Pinpoint the cell where the given text exists, returning its (x, y) midpoint coordinate. 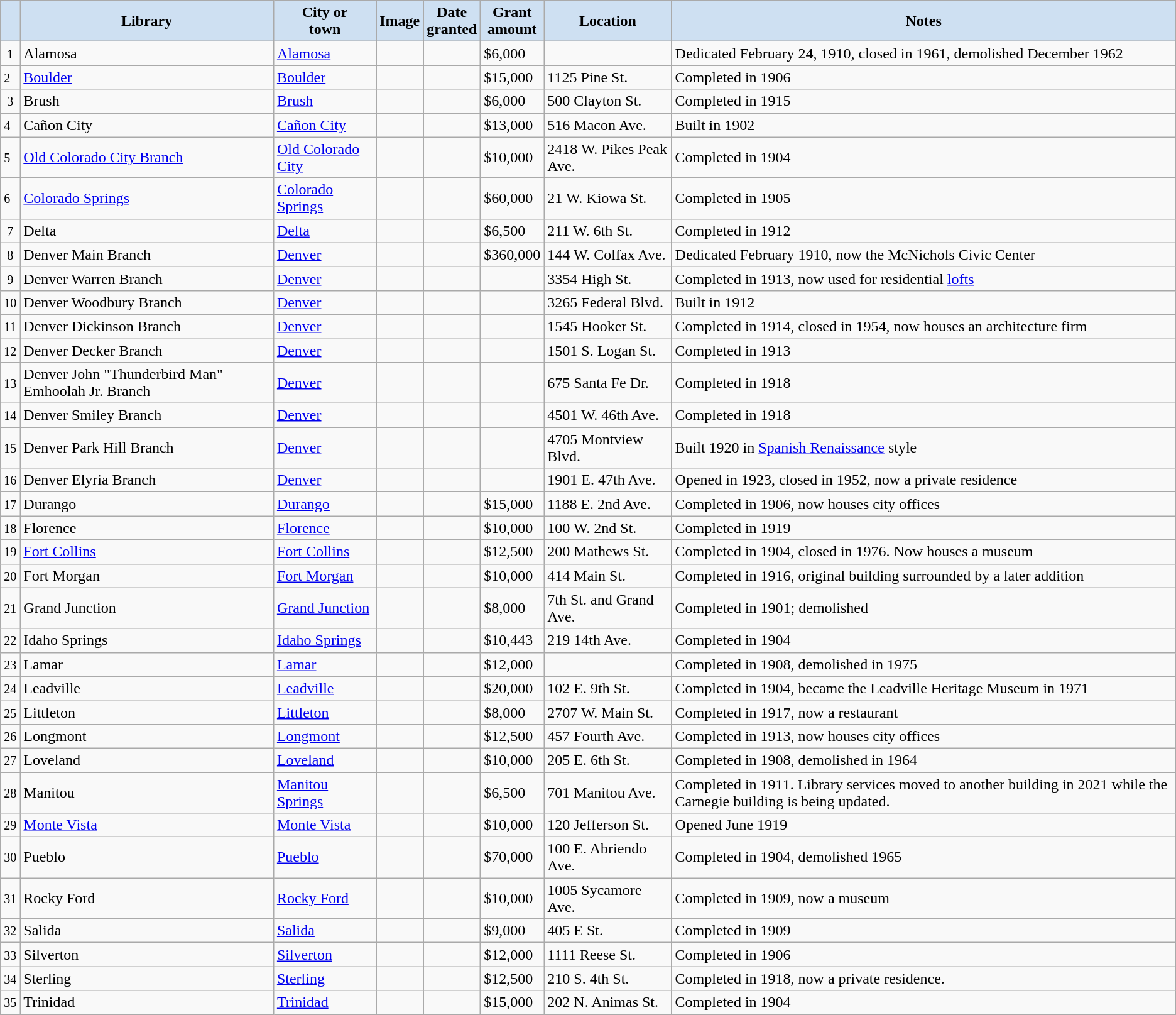
11 (10, 326)
Completed in 1912 (923, 231)
Completed in 1917, now a restaurant (923, 712)
Completed in 1915 (923, 101)
Completed in 1908, demolished in 1964 (923, 760)
17 (10, 504)
701 Manitou Ave. (608, 792)
34 (10, 979)
500 Clayton St. (608, 101)
Manitou (147, 792)
Denver Dickinson Branch (147, 326)
21 W. Kiowa St. (608, 199)
24 (10, 688)
16 (10, 480)
Old Colorado City (324, 157)
6 (10, 199)
30 (10, 857)
1188 E. 2nd Ave. (608, 504)
5 (10, 157)
205 E. 6th St. (608, 760)
1501 S. Logan St. (608, 350)
Location (608, 21)
7th St. and Grand Ave. (608, 608)
1 (10, 53)
210 S. 4th St. (608, 979)
Denver Woodbury Branch (147, 302)
Denver Elyria Branch (147, 480)
27 (10, 760)
14 (10, 415)
Opened in 1923, closed in 1952, now a private residence (923, 480)
Completed in 1906, now houses city offices (923, 504)
Denver Warren Branch (147, 278)
9 (10, 278)
Grantamount (513, 21)
21 (10, 608)
3 (10, 101)
Completed in 1913 (923, 350)
35 (10, 1002)
457 Fourth Ave. (608, 736)
4501 W. 46th Ave. (608, 415)
Old Colorado City Branch (147, 157)
Completed in 1919 (923, 528)
Completed in 1905 (923, 199)
2 (10, 77)
Denver Park Hill Branch (147, 447)
3265 Federal Blvd. (608, 302)
Manitou Springs (324, 792)
211 W. 6th St. (608, 231)
Dategranted (452, 21)
675 Santa Fe Dr. (608, 383)
Built in 1902 (923, 125)
33 (10, 955)
Denver Smiley Branch (147, 415)
22 (10, 640)
Denver John "Thunderbird Man" Emhoolah Jr. Branch (147, 383)
120 Jefferson St. (608, 825)
414 Main St. (608, 576)
$360,000 (513, 255)
32 (10, 931)
1125 Pine St. (608, 77)
31 (10, 899)
Built in 1912 (923, 302)
1545 Hooker St. (608, 326)
4 (10, 125)
$10,443 (513, 640)
$13,000 (513, 125)
Completed in 1918, now a private residence. (923, 979)
1901 E. 47th Ave. (608, 480)
15 (10, 447)
516 Macon Ave. (608, 125)
Notes (923, 21)
144 W. Colfax Ave. (608, 255)
Completed in 1911. Library services moved to another building in 2021 while the Carnegie building is being updated. (923, 792)
200 Mathews St. (608, 552)
18 (10, 528)
Completed in 1904, became the Leadville Heritage Museum in 1971 (923, 688)
1005 Sycamore Ave. (608, 899)
202 N. Animas St. (608, 1002)
$20,000 (513, 688)
Completed in 1901; demolished (923, 608)
$9,000 (513, 931)
Image (400, 21)
$60,000 (513, 199)
19 (10, 552)
28 (10, 792)
100 W. 2nd St. (608, 528)
Completed in 1916, original building surrounded by a later addition (923, 576)
102 E. 9th St. (608, 688)
12 (10, 350)
Completed in 1904, closed in 1976. Now houses a museum (923, 552)
20 (10, 576)
Completed in 1908, demolished in 1975 (923, 664)
Built 1920 in Spanish Renaissance style (923, 447)
Opened June 1919 (923, 825)
7 (10, 231)
City ortown (324, 21)
25 (10, 712)
Dedicated February 24, 1910, closed in 1961, demolished December 1962 (923, 53)
Completed in 1913, now houses city offices (923, 736)
13 (10, 383)
405 E St. (608, 931)
2707 W. Main St. (608, 712)
8 (10, 255)
Completed in 1904, demolished 1965 (923, 857)
Library (147, 21)
219 14th Ave. (608, 640)
4705 Montview Blvd. (608, 447)
29 (10, 825)
3354 High St. (608, 278)
Dedicated February 1910, now the McNichols Civic Center (923, 255)
10 (10, 302)
Completed in 1913, now used for residential lofts (923, 278)
Completed in 1909, now a museum (923, 899)
26 (10, 736)
23 (10, 664)
Completed in 1914, closed in 1954, now houses an architecture firm (923, 326)
2418 W. Pikes Peak Ave. (608, 157)
$70,000 (513, 857)
Denver Decker Branch (147, 350)
100 E. Abriendo Ave. (608, 857)
Completed in 1909 (923, 931)
1111 Reese St. (608, 955)
Denver Main Branch (147, 255)
